Return [X, Y] of the center of cell containing provided text 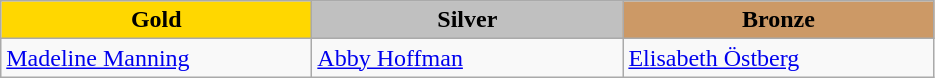
Silver [468, 20]
Elisabeth Östberg [778, 58]
Bronze [778, 20]
Abby Hoffman [468, 58]
Madeline Manning [156, 58]
Gold [156, 20]
